For the text-containing cell, return its midpoint in (X, Y) coordinate format. 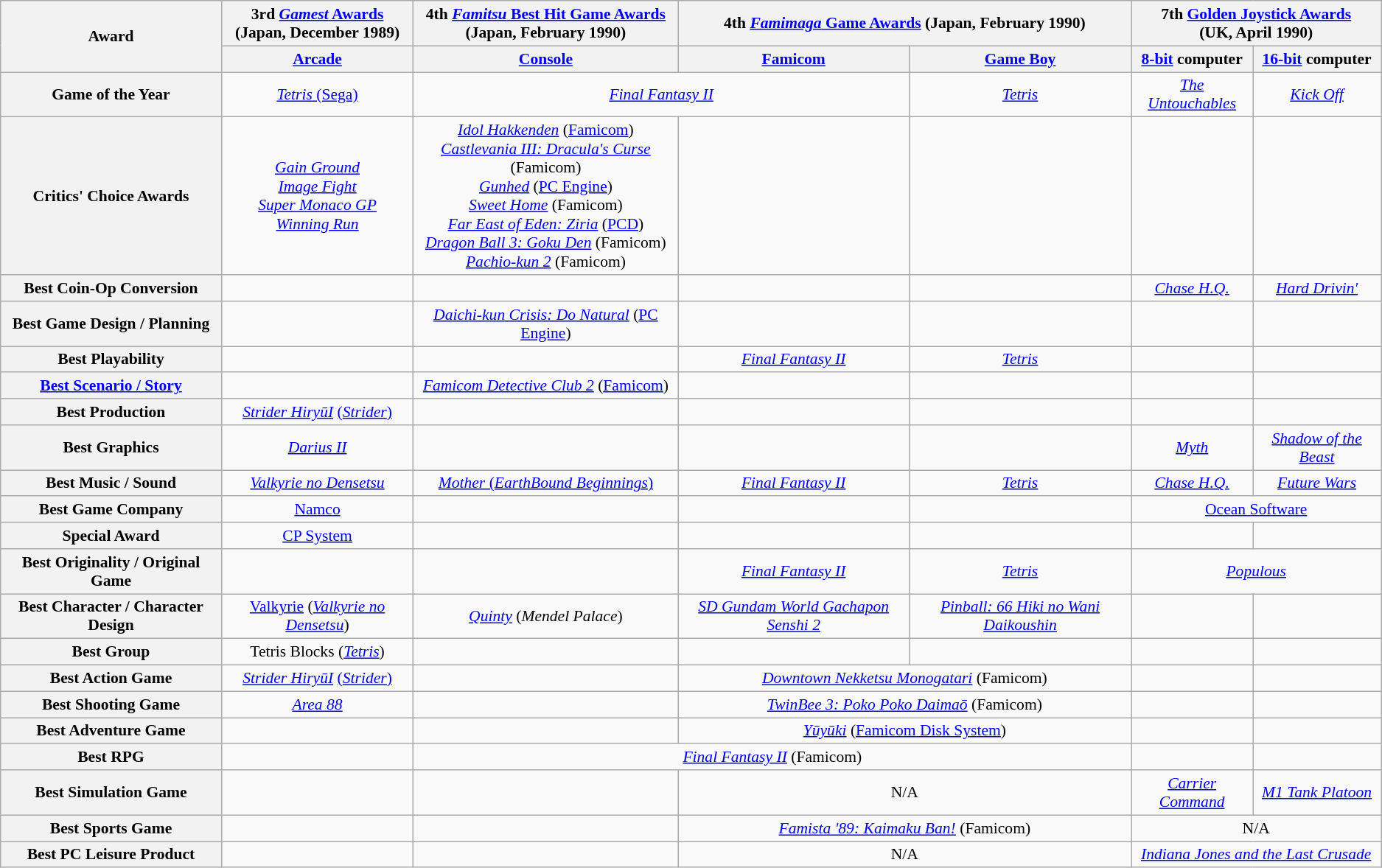
Special Award (111, 536)
Darius II (317, 448)
TwinBee 3: Poko Poko Daimaō (Famicom) (905, 704)
Namco (317, 510)
Carrier Command (1193, 793)
Best Scenario / Story (111, 386)
7th Golden Joystick Awards (UK, April 1990) (1256, 24)
Quinty (Mendel Palace) (545, 616)
CP System (317, 536)
4th Famitsu Best Hit Game Awards (Japan, February 1990) (545, 24)
Famicom Detective Club 2 (Famicom) (545, 386)
Hard Drivin' (1317, 288)
Area 88 (317, 704)
SD Gundam World Gachapon Senshi 2 (793, 616)
Valkyrie (Valkyrie no Densetsu) (317, 616)
Best Graphics (111, 448)
16-bit computer (1317, 59)
Ocean Software (1256, 510)
Best RPG (111, 757)
Award (111, 37)
M1 Tank Platoon (1317, 793)
Best Originality / Original Game (111, 572)
Tetris Blocks (Tetris) (317, 652)
Shadow of the Beast (1317, 448)
Best Action Game (111, 679)
Best Group (111, 652)
Pinball: 66 Hiki no Wani Daikoushin (1020, 616)
Best Sports Game (111, 828)
Myth (1193, 448)
Kick Off (1317, 94)
Best Playability (111, 360)
Indiana Jones and the Last Crusade (1256, 855)
Best Music / Sound (111, 483)
Best Shooting Game (111, 704)
Future Wars (1317, 483)
Best Character / Character Design (111, 616)
Populous (1256, 572)
Critics' Choice Awards (111, 196)
Best Production (111, 412)
3rd Gamest Awards (Japan, December 1989) (317, 24)
Best Game Design / Planning (111, 324)
Best PC Leisure Product (111, 855)
Yūyūki (Famicom Disk System) (905, 731)
Final Fantasy II (Famicom) (772, 757)
Console (545, 59)
Gain Ground Image Fight Super Monaco GP Winning Run (317, 196)
Downtown Nekketsu Monogatari (Famicom) (905, 679)
Best Game Company (111, 510)
Best Coin-Op Conversion (111, 288)
Game Boy (1020, 59)
Arcade (317, 59)
8-bit computer (1193, 59)
Daichi-kun Crisis: Do Natural (PC Engine) (545, 324)
Mother (EarthBound Beginnings) (545, 483)
Game of the Year (111, 94)
Best Simulation Game (111, 793)
Famicom (793, 59)
Tetris (Sega) (317, 94)
The Untouchables (1193, 94)
Famista '89: Kaimaku Ban! (Famicom) (905, 828)
4th Famimaga Game Awards (Japan, February 1990) (905, 24)
Valkyrie no Densetsu (317, 483)
Best Adventure Game (111, 731)
